Output the (X, Y) coordinate of the center of the cell containing the given text.  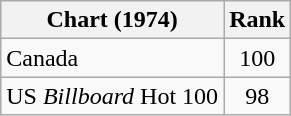
100 (258, 58)
US Billboard Hot 100 (112, 96)
Rank (258, 20)
Canada (112, 58)
98 (258, 96)
Chart (1974) (112, 20)
